Locate the cell with the specified text and output its (X, Y) center coordinate. 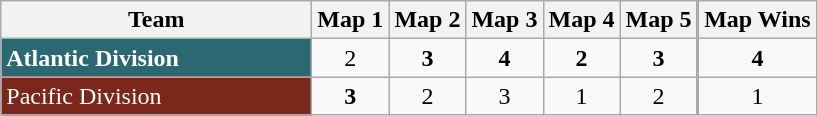
Map 2 (428, 20)
Team (156, 20)
Atlantic Division (156, 58)
Map 3 (504, 20)
Map 4 (582, 20)
Map 1 (350, 20)
Pacific Division (156, 96)
Map Wins (757, 20)
Map 5 (659, 20)
